Identify which cell holds the provided text, then report its [x, y] central coordinate. 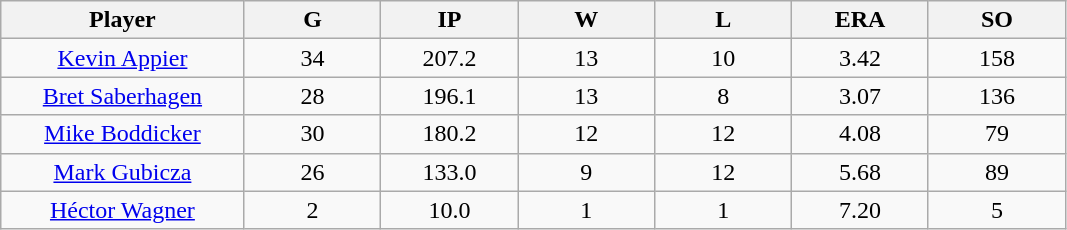
ERA [860, 20]
2 [312, 210]
W [586, 20]
Kevin Appier [122, 58]
136 [996, 96]
10 [724, 58]
26 [312, 172]
7.20 [860, 210]
Bret Saberhagen [122, 96]
34 [312, 58]
Héctor Wagner [122, 210]
Mike Boddicker [122, 134]
207.2 [450, 58]
30 [312, 134]
Player [122, 20]
8 [724, 96]
G [312, 20]
158 [996, 58]
9 [586, 172]
SO [996, 20]
133.0 [450, 172]
5 [996, 210]
79 [996, 134]
3.07 [860, 96]
L [724, 20]
IP [450, 20]
89 [996, 172]
180.2 [450, 134]
196.1 [450, 96]
5.68 [860, 172]
10.0 [450, 210]
4.08 [860, 134]
28 [312, 96]
Mark Gubicza [122, 172]
3.42 [860, 58]
